Return the [X, Y] coordinate for the center point of the cell that contains the specified text.  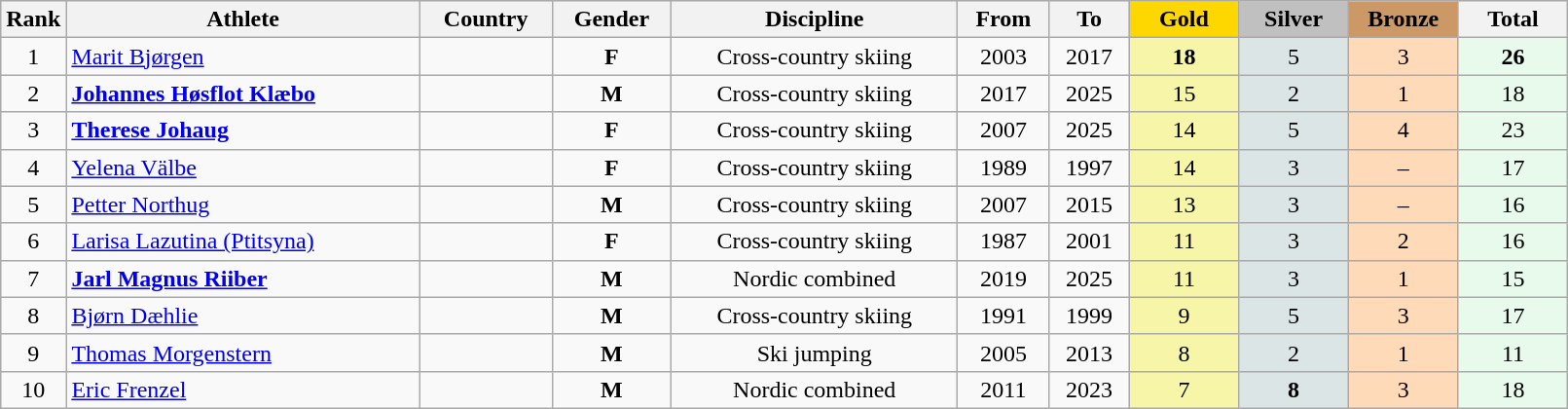
10 [33, 390]
Country [486, 19]
Bronze [1404, 19]
23 [1513, 130]
Jarl Magnus Riiber [243, 279]
2013 [1089, 353]
2019 [1003, 279]
Rank [33, 19]
1989 [1003, 167]
2023 [1089, 390]
Therese Johaug [243, 130]
1999 [1089, 316]
Petter Northug [243, 204]
Silver [1295, 19]
Thomas Morgenstern [243, 353]
Discipline [815, 19]
2011 [1003, 390]
Larisa Lazutina (Ptitsyna) [243, 242]
Johannes Høsflot Klæbo [243, 93]
2005 [1003, 353]
Gender [611, 19]
Athlete [243, 19]
1987 [1003, 242]
1991 [1003, 316]
From [1003, 19]
13 [1184, 204]
Yelena Välbe [243, 167]
6 [33, 242]
1997 [1089, 167]
Total [1513, 19]
Ski jumping [815, 353]
2003 [1003, 56]
Gold [1184, 19]
To [1089, 19]
26 [1513, 56]
2001 [1089, 242]
Bjørn Dæhlie [243, 316]
Marit Bjørgen [243, 56]
2015 [1089, 204]
Eric Frenzel [243, 390]
